Determine the (X, Y) coordinate at the center of the cell enclosing the given text.  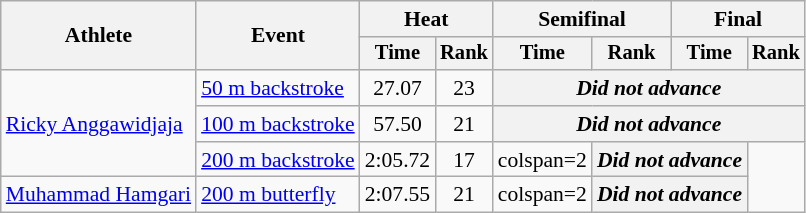
200 m butterfly (278, 195)
Ricky Anggawidjaja (98, 124)
23 (464, 88)
Final (738, 19)
100 m backstroke (278, 124)
2:07.55 (398, 195)
17 (464, 160)
200 m backstroke (278, 160)
Muhammad Hamgari (98, 195)
Semifinal (582, 19)
2:05.72 (398, 160)
57.50 (398, 124)
50 m backstroke (278, 88)
Heat (426, 19)
Athlete (98, 36)
Event (278, 36)
27.07 (398, 88)
